Extract the (x, y) coordinate from the center of the cell holding the provided text.  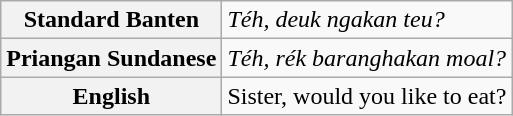
Téh, deuk ngakan teu? (367, 20)
English (112, 96)
Priangan Sundanese (112, 58)
Téh, rék baranghakan moal? (367, 58)
Standard Banten (112, 20)
Sister, would you like to eat? (367, 96)
